Find where the given text appears and provide that cell's center as [x, y] coordinate. 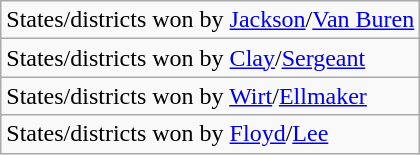
States/districts won by Jackson/Van Buren [210, 20]
States/districts won by Floyd/Lee [210, 134]
States/districts won by Wirt/Ellmaker [210, 96]
States/districts won by Clay/Sergeant [210, 58]
